Extract the [X, Y] coordinate from the center of the cell holding the provided text.  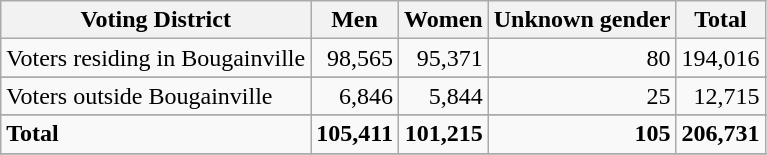
Voters outside Bougainville [156, 96]
Voters residing in Bougainville [156, 58]
Unknown gender [582, 20]
Women [443, 20]
6,846 [355, 96]
105,411 [355, 134]
25 [582, 96]
Voting District [156, 20]
105 [582, 134]
101,215 [443, 134]
206,731 [720, 134]
12,715 [720, 96]
95,371 [443, 58]
98,565 [355, 58]
194,016 [720, 58]
Men [355, 20]
5,844 [443, 96]
80 [582, 58]
